Return (X, Y) of the center of cell containing provided text 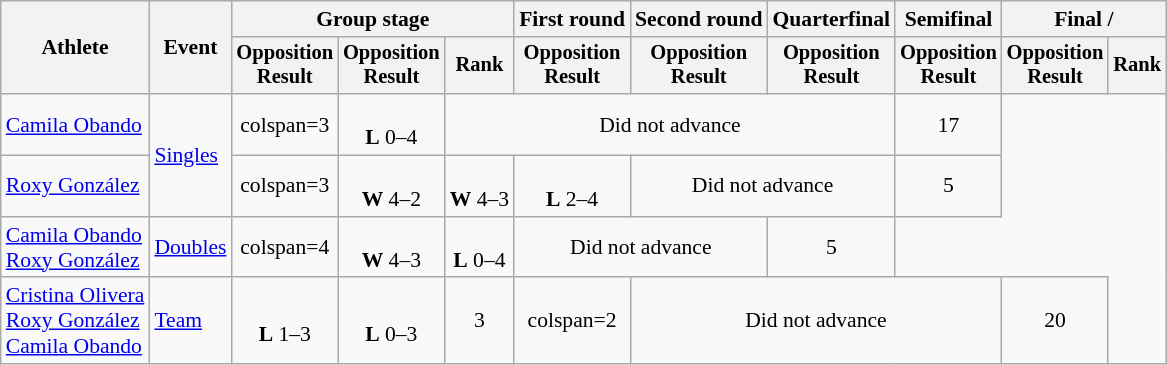
W 4–2 (392, 186)
L 0–3 (392, 322)
Singles (190, 155)
Cristina OliveraRoxy GonzálezCamila Obando (76, 322)
Quarterfinal (832, 19)
Group stage (372, 19)
Camila Obando (76, 124)
Final / (1084, 19)
colspan=2 (572, 322)
17 (948, 124)
20 (1056, 322)
Doubles (190, 248)
L 1–3 (284, 322)
Second round (699, 19)
Event (190, 48)
First round (572, 19)
Team (190, 322)
Athlete (76, 48)
3 (480, 322)
colspan=4 (284, 248)
L 2–4 (572, 186)
Camila ObandoRoxy González (76, 248)
Semifinal (948, 19)
Roxy González (76, 186)
